Output the (X, Y) coordinate of the center of the cell containing the given text.  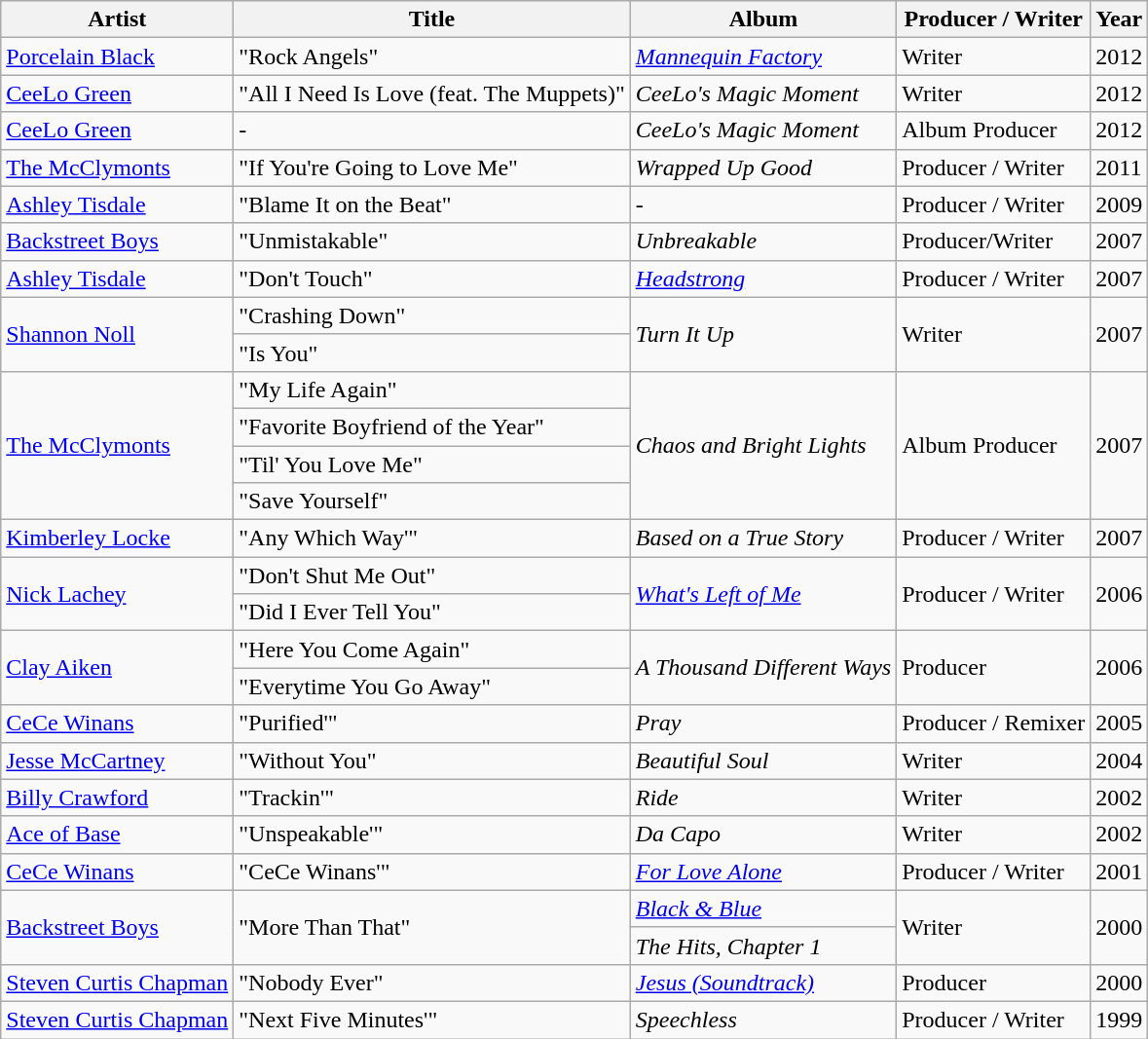
2005 (1120, 724)
Porcelain Black (117, 56)
"Purified'" (432, 724)
"Without You" (432, 761)
2001 (1120, 872)
Mannequin Factory (763, 56)
Da Capo (763, 835)
"Unmistakable" (432, 241)
Artist (117, 19)
Billy Crawford (117, 798)
"Save Yourself" (432, 501)
"Any Which Way'" (432, 538)
"Unspeakable'" (432, 835)
What's Left of Me (763, 594)
Based on a True Story (763, 538)
Album (763, 19)
"More Than That" (432, 927)
"Trackin'" (432, 798)
"Next Five Minutes'" (432, 1020)
Ace of Base (117, 835)
1999 (1120, 1020)
Producer/Writer (993, 241)
"Nobody Ever" (432, 983)
Ride (763, 798)
Kimberley Locke (117, 538)
"CeCe Winans'" (432, 872)
"Rock Angels" (432, 56)
Speechless (763, 1020)
For Love Alone (763, 872)
"My Life Again" (432, 390)
"Don't Shut Me Out" (432, 575)
Headstrong (763, 278)
The Hits, Chapter 1 (763, 946)
Unbreakable (763, 241)
"Everytime You Go Away" (432, 686)
"Crashing Down" (432, 315)
2011 (1120, 167)
"Favorite Boyfriend of the Year" (432, 427)
2004 (1120, 761)
"Blame It on the Beat" (432, 204)
Clay Aiken (117, 668)
Producer / Remixer (993, 724)
Title (432, 19)
2009 (1120, 204)
Turn It Up (763, 334)
Year (1120, 19)
"All I Need Is Love (feat. The Muppets)" (432, 93)
Wrapped Up Good (763, 167)
"Did I Ever Tell You" (432, 612)
Beautiful Soul (763, 761)
"Is You" (432, 353)
"If You're Going to Love Me" (432, 167)
A Thousand Different Ways (763, 668)
Pray (763, 724)
Jesse McCartney (117, 761)
Shannon Noll (117, 334)
Jesus (Soundtrack) (763, 983)
"Til' You Love Me" (432, 464)
Black & Blue (763, 909)
"Here You Come Again" (432, 649)
Nick Lachey (117, 594)
"Don't Touch" (432, 278)
Chaos and Bright Lights (763, 445)
